Provide the [X, Y] coordinate of the cell's center where the given text is located.  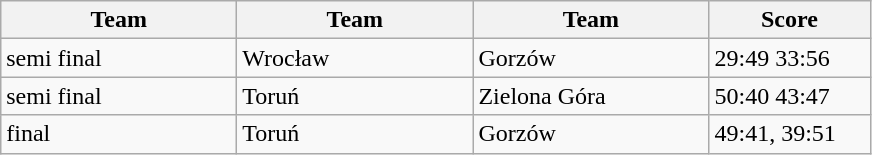
50:40 43:47 [790, 96]
Zielona Góra [591, 96]
29:49 33:56 [790, 58]
final [119, 134]
Wrocław [355, 58]
Score [790, 20]
49:41, 39:51 [790, 134]
